Search for the cell housing the specified text and yield its (X, Y) center coordinate. 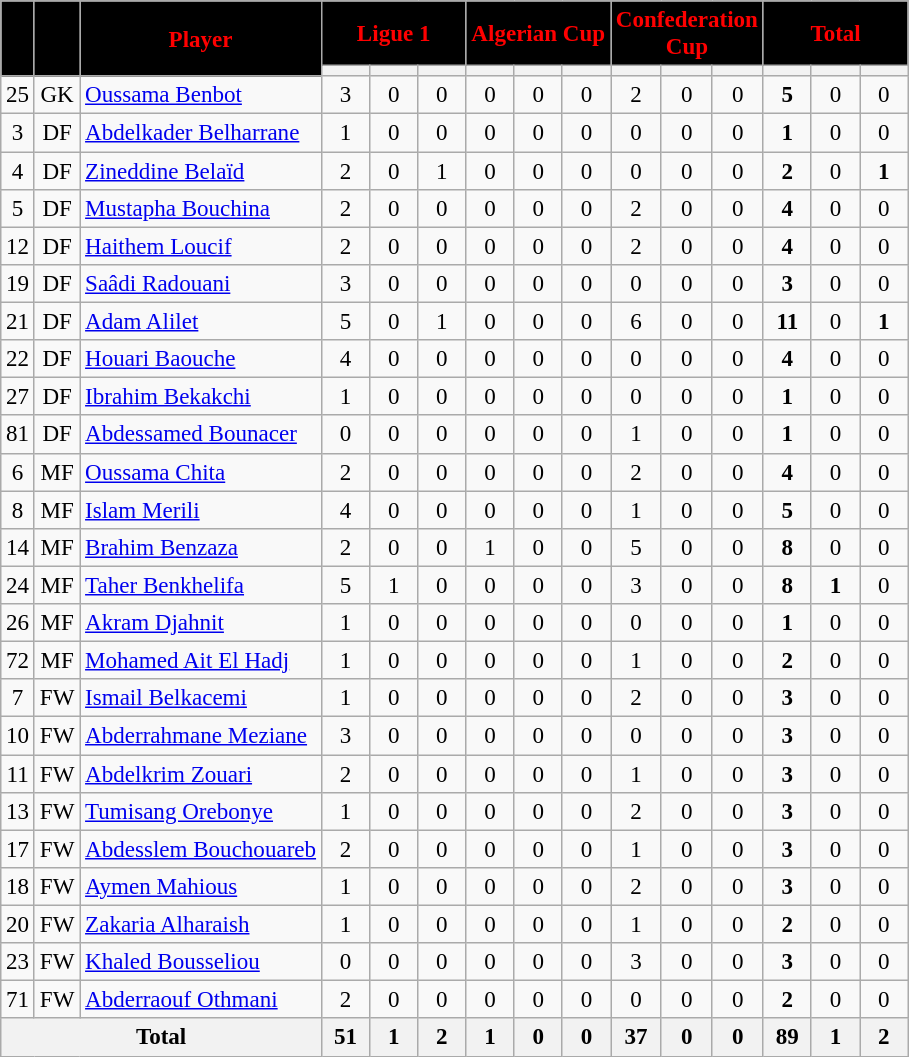
24 (18, 585)
Oussama Chita (201, 472)
Zakaria Alharaish (201, 925)
25 (18, 95)
81 (18, 435)
10 (18, 736)
21 (18, 322)
23 (18, 962)
22 (18, 359)
27 (18, 397)
Player (201, 38)
Mustapha Bouchina (201, 209)
Abderraouf Othmani (201, 1000)
Abdessamed Bounacer (201, 435)
20 (18, 925)
Adam Alilet (201, 322)
14 (18, 548)
Zineddine Belaïd (201, 171)
Abdelkrim Zouari (201, 774)
18 (18, 887)
Ligue 1 (394, 34)
Taher Benkhelifa (201, 585)
Abdelkader Belharrane (201, 133)
Abderrahmane Meziane (201, 736)
26 (18, 623)
17 (18, 849)
Haithem Loucif (201, 246)
Ibrahim Bekakchi (201, 397)
Akram Djahnit (201, 623)
72 (18, 661)
51 (345, 1038)
19 (18, 284)
Oussama Benbot (201, 95)
Saâdi Radouani (201, 284)
Confederation Cup (688, 34)
13 (18, 812)
Aymen Mahious (201, 887)
Ismail Belkacemi (201, 698)
Brahim Benzaza (201, 548)
37 (636, 1038)
71 (18, 1000)
GK (56, 95)
Tumisang Orebonye (201, 812)
Khaled Bousseliou (201, 962)
Islam Merili (201, 510)
89 (787, 1038)
Mohamed Ait El Hadj (201, 661)
Algerian Cup (538, 34)
7 (18, 698)
Abdesslem Bouchouareb (201, 849)
Houari Baouche (201, 359)
12 (18, 246)
